Extract the [X, Y] coordinate from the center of the cell holding the provided text.  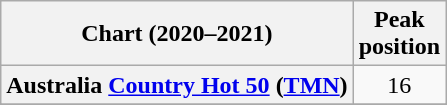
Chart (2020–2021) [177, 34]
Australia Country Hot 50 (TMN) [177, 85]
16 [399, 85]
Peakposition [399, 34]
